Find where the given text appears and provide that cell's center as (X, Y) coordinate. 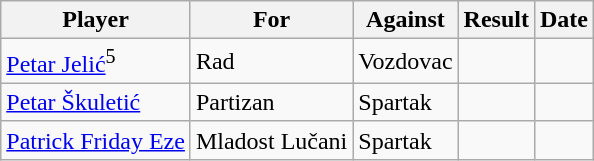
Patrick Friday Eze (96, 140)
Mladost Lučani (271, 140)
Petar Jelić5 (96, 62)
Rad (271, 62)
Against (406, 20)
Result (496, 20)
Vozdovac (406, 62)
Date (564, 20)
Player (96, 20)
For (271, 20)
Partizan (271, 102)
Petar Škuletić (96, 102)
